For the text-containing cell, return its midpoint in [x, y] coordinate format. 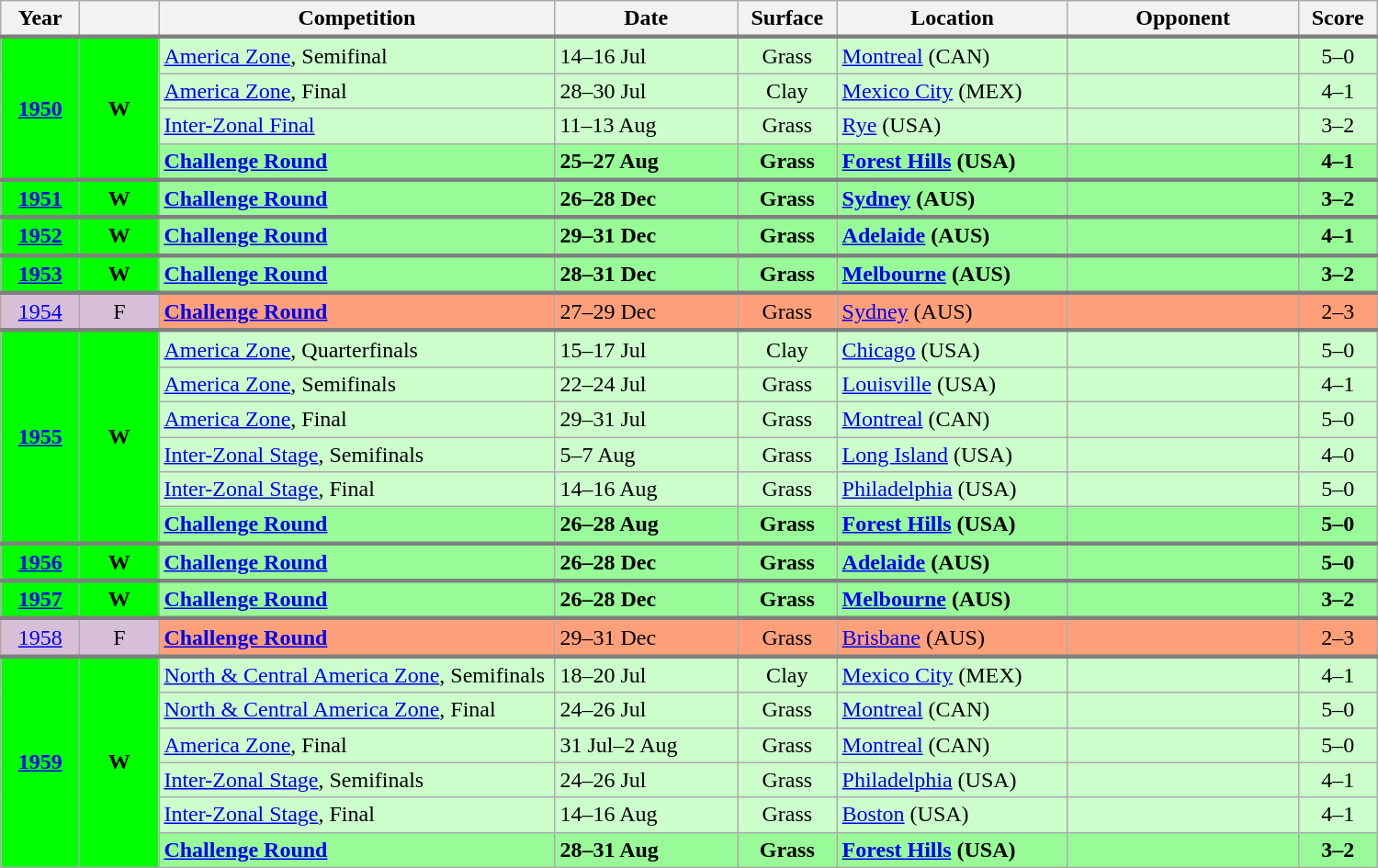
29–31 Jul [647, 419]
Rye (USA) [952, 126]
Location [952, 19]
America Zone, Semifinals [356, 384]
Long Island (USA) [952, 455]
Inter-Zonal Final [356, 126]
Surface [786, 19]
25–27 Aug [647, 162]
31 Jul–2 Aug [647, 745]
18–20 Jul [647, 674]
Louisville (USA) [952, 384]
North & Central America Zone, Final [356, 710]
1951 [40, 198]
28–31 Dec [647, 274]
28–30 Jul [647, 91]
11–13 Aug [647, 126]
1953 [40, 274]
Competition [356, 19]
28–31 Aug [647, 850]
Brisbane (AUS) [952, 637]
Year [40, 19]
27–29 Dec [647, 312]
5–7 Aug [647, 455]
1950 [40, 108]
North & Central America Zone, Semifinals [356, 674]
14–16 Jul [647, 55]
1958 [40, 637]
22–24 Jul [647, 384]
1952 [40, 237]
Boston (USA) [952, 815]
15–17 Jul [647, 349]
4–0 [1338, 455]
America Zone, Quarterfinals [356, 349]
26–28 Aug [647, 525]
Date [647, 19]
1959 [40, 761]
Chicago (USA) [952, 349]
1954 [40, 312]
1957 [40, 599]
Opponent [1183, 19]
America Zone, Semifinal [356, 55]
1955 [40, 437]
1956 [40, 562]
Score [1338, 19]
